Search for the cell housing the specified text and yield its [X, Y] center coordinate. 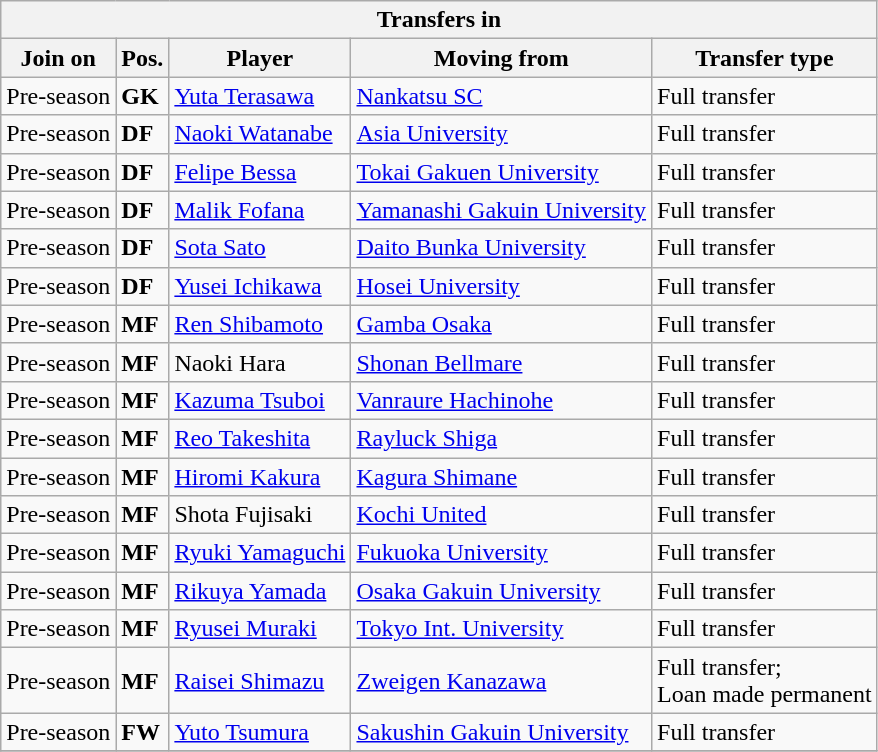
Transfers in [439, 20]
GK [142, 96]
Tokai Gakuen University [502, 172]
Ryuki Yamaguchi [260, 553]
Moving from [502, 58]
Hiromi Kakura [260, 477]
Kagura Shimane [502, 477]
Rayluck Shiga [502, 438]
Nankatsu SC [502, 96]
Yuta Terasawa [260, 96]
Shota Fujisaki [260, 515]
Osaka Gakuin University [502, 591]
Ren Shibamoto [260, 324]
Kazuma Tsuboi [260, 400]
Malik Fofana [260, 210]
Asia University [502, 134]
Zweigen Kanazawa [502, 680]
Fukuoka University [502, 553]
Vanraure Hachinohe [502, 400]
Daito Bunka University [502, 248]
Naoki Hara [260, 362]
Yuto Tsumura [260, 732]
Pos. [142, 58]
Full transfer; Loan made permanent [765, 680]
Naoki Watanabe [260, 134]
Join on [58, 58]
Kochi United [502, 515]
Player [260, 58]
Raisei Shimazu [260, 680]
Tokyo Int. University [502, 629]
Ryusei Muraki [260, 629]
Rikuya Yamada [260, 591]
Transfer type [765, 58]
FW [142, 732]
Gamba Osaka [502, 324]
Felipe Bessa [260, 172]
Sota Sato [260, 248]
Yamanashi Gakuin University [502, 210]
Yusei Ichikawa [260, 286]
Reo Takeshita [260, 438]
Hosei University [502, 286]
Shonan Bellmare [502, 362]
Sakushin Gakuin University [502, 732]
